Pinpoint the cell where the given text exists, returning its [x, y] midpoint coordinate. 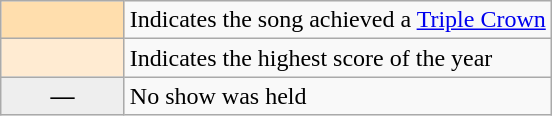
No show was held [338, 96]
— [63, 96]
Indicates the song achieved a Triple Crown [338, 20]
Indicates the highest score of the year [338, 58]
